Locate the cell with the specified text and output its (x, y) center coordinate. 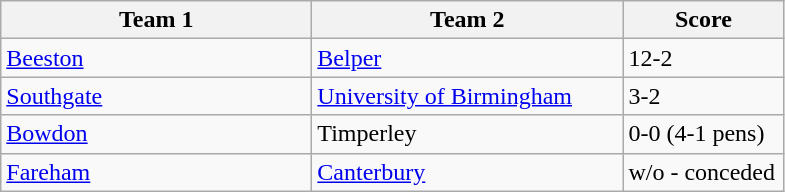
Bowdon (156, 134)
Canterbury (468, 172)
Timperley (468, 134)
w/o - conceded (704, 172)
Southgate (156, 96)
University of Birmingham (468, 96)
Belper (468, 58)
Team 2 (468, 20)
0-0 (4-1 pens) (704, 134)
Beeston (156, 58)
12-2 (704, 58)
Score (704, 20)
Fareham (156, 172)
Team 1 (156, 20)
3-2 (704, 96)
